Identify which cell holds the provided text, then report its [x, y] central coordinate. 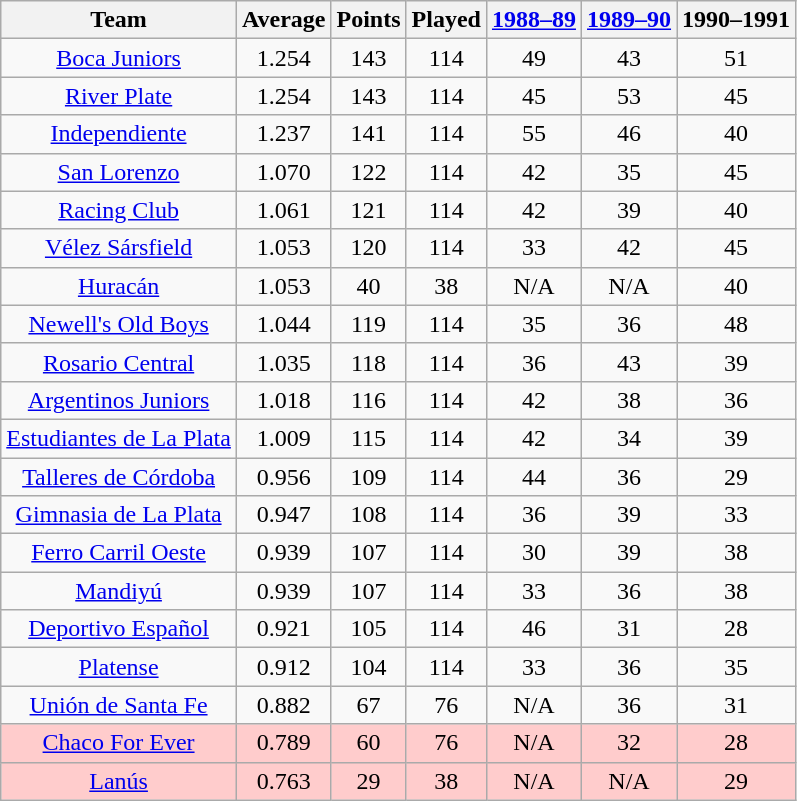
48 [736, 324]
55 [534, 134]
Newell's Old Boys [119, 324]
1.237 [284, 134]
116 [368, 400]
121 [368, 210]
1988–89 [534, 20]
Chaco For Ever [119, 743]
0.789 [284, 743]
119 [368, 324]
0.921 [284, 629]
0.947 [284, 515]
53 [630, 96]
Team [119, 20]
Average [284, 20]
0.882 [284, 705]
Vélez Sársfield [119, 248]
Independiente [119, 134]
32 [630, 743]
44 [534, 477]
49 [534, 58]
105 [368, 629]
30 [534, 553]
108 [368, 515]
67 [368, 705]
0.912 [284, 667]
Racing Club [119, 210]
Lanús [119, 781]
1.018 [284, 400]
Unión de Santa Fe [119, 705]
Argentinos Juniors [119, 400]
1990–1991 [736, 20]
Played [446, 20]
104 [368, 667]
141 [368, 134]
1989–90 [630, 20]
Rosario Central [119, 362]
Mandiyú [119, 591]
34 [630, 438]
118 [368, 362]
River Plate [119, 96]
1.044 [284, 324]
Boca Juniors [119, 58]
Points [368, 20]
60 [368, 743]
120 [368, 248]
Gimnasia de La Plata [119, 515]
San Lorenzo [119, 172]
0.956 [284, 477]
Estudiantes de La Plata [119, 438]
115 [368, 438]
1.061 [284, 210]
122 [368, 172]
Huracán [119, 286]
109 [368, 477]
1.009 [284, 438]
1.070 [284, 172]
Platense [119, 667]
0.763 [284, 781]
51 [736, 58]
Deportivo Español [119, 629]
Talleres de Córdoba [119, 477]
1.035 [284, 362]
Ferro Carril Oeste [119, 553]
